Locate the cell with the specified text and output its [x, y] center coordinate. 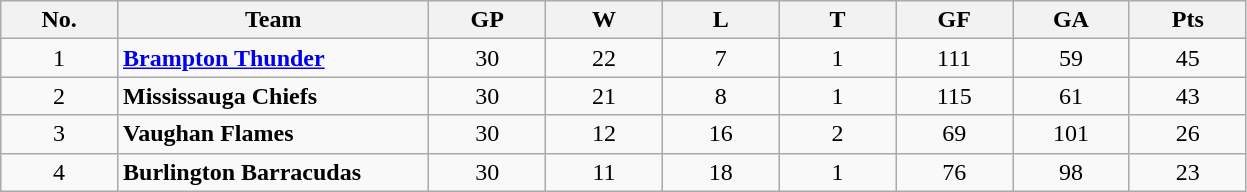
111 [954, 58]
43 [1188, 96]
W [604, 20]
22 [604, 58]
Pts [1188, 20]
76 [954, 172]
Vaughan Flames [272, 134]
Burlington Barracudas [272, 172]
Mississauga Chiefs [272, 96]
No. [60, 20]
4 [60, 172]
115 [954, 96]
98 [1072, 172]
L [720, 20]
101 [1072, 134]
11 [604, 172]
GA [1072, 20]
69 [954, 134]
21 [604, 96]
23 [1188, 172]
45 [1188, 58]
T [838, 20]
8 [720, 96]
7 [720, 58]
12 [604, 134]
Brampton Thunder [272, 58]
GF [954, 20]
18 [720, 172]
59 [1072, 58]
GP [488, 20]
61 [1072, 96]
26 [1188, 134]
Team [272, 20]
3 [60, 134]
16 [720, 134]
